Detect which cell encompasses the target text, then output its [x, y] center coordinate. 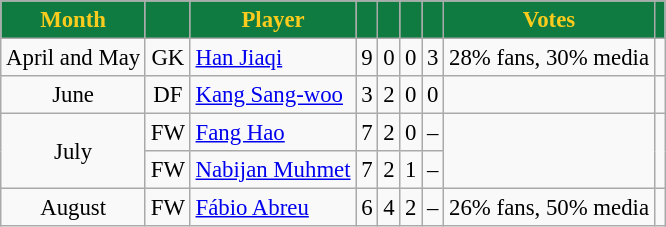
Han Jiaqi [273, 58]
August [74, 208]
April and May [74, 58]
Month [74, 20]
July [74, 152]
6 [367, 208]
Votes [550, 20]
June [74, 95]
Fang Hao [273, 133]
DF [168, 95]
1 [411, 170]
9 [367, 58]
26% fans, 50% media [550, 208]
28% fans, 30% media [550, 58]
Fábio Abreu [273, 208]
4 [389, 208]
Player [273, 20]
Kang Sang-woo [273, 95]
Nabijan Muhmet [273, 170]
GK [168, 58]
